Determine the (x, y) coordinate at the center of the cell enclosing the given text.  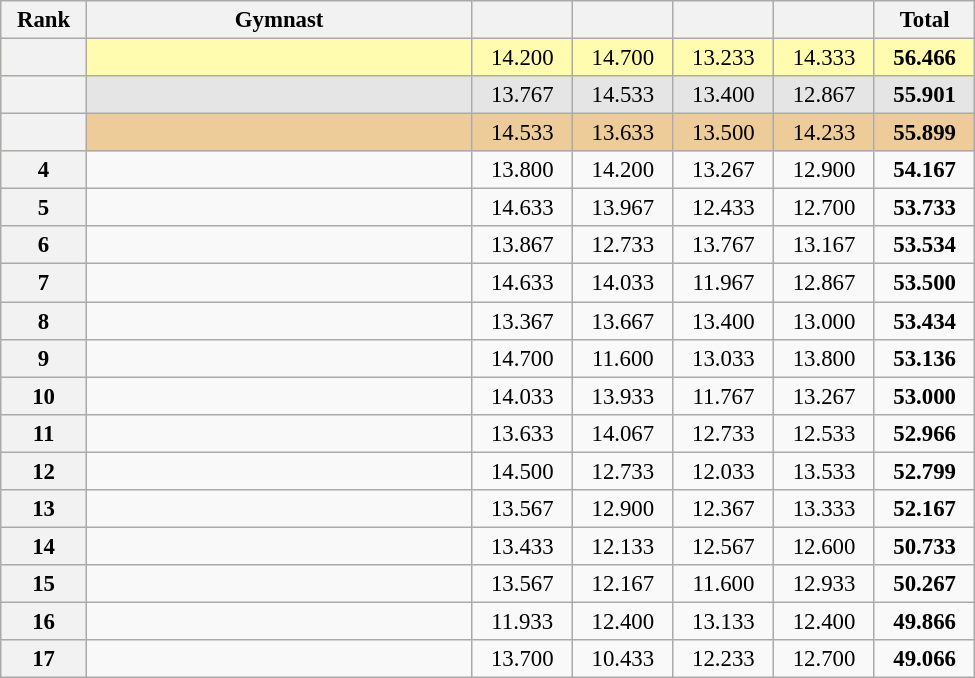
12.133 (624, 546)
50.267 (924, 584)
11.933 (522, 621)
Rank (44, 20)
13.433 (522, 546)
10 (44, 396)
50.733 (924, 546)
4 (44, 170)
13.533 (824, 471)
52.966 (924, 433)
13.033 (724, 358)
10.433 (624, 659)
53.000 (924, 396)
55.901 (924, 95)
13.000 (824, 321)
11.767 (724, 396)
12.933 (824, 584)
17 (44, 659)
12.567 (724, 546)
13 (44, 509)
12.600 (824, 546)
8 (44, 321)
13.700 (522, 659)
12.533 (824, 433)
5 (44, 208)
13.500 (724, 133)
53.534 (924, 245)
13.333 (824, 509)
11 (44, 433)
13.233 (724, 58)
7 (44, 283)
12.033 (724, 471)
15 (44, 584)
6 (44, 245)
54.167 (924, 170)
53.500 (924, 283)
14 (44, 546)
12.167 (624, 584)
53.733 (924, 208)
11.967 (724, 283)
56.466 (924, 58)
12.433 (724, 208)
12.367 (724, 509)
13.133 (724, 621)
13.967 (624, 208)
13.167 (824, 245)
53.136 (924, 358)
49.866 (924, 621)
16 (44, 621)
Total (924, 20)
14.233 (824, 133)
52.167 (924, 509)
52.799 (924, 471)
14.500 (522, 471)
9 (44, 358)
13.367 (522, 321)
13.867 (522, 245)
55.899 (924, 133)
13.933 (624, 396)
53.434 (924, 321)
49.066 (924, 659)
12 (44, 471)
12.233 (724, 659)
14.067 (624, 433)
13.667 (624, 321)
14.333 (824, 58)
Gymnast (279, 20)
